Detect which cell encompasses the target text, then output its [x, y] center coordinate. 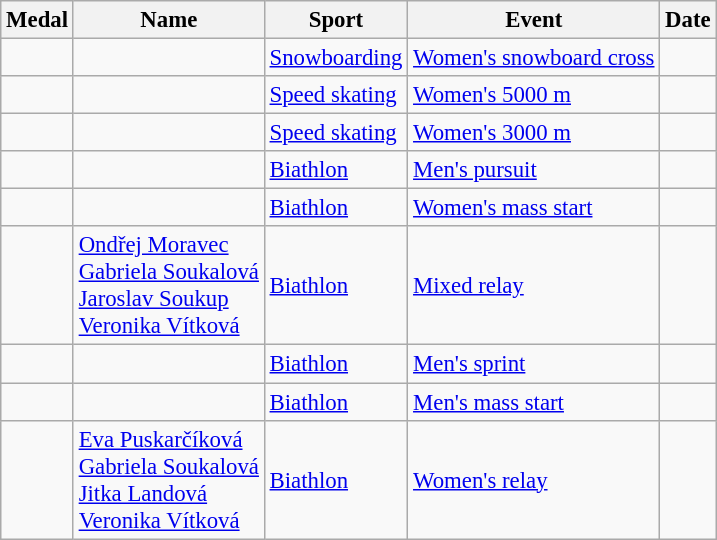
Women's relay [534, 480]
Mixed relay [534, 286]
Women's snowboard cross [534, 58]
Women's 5000 m [534, 95]
Eva PuskarčíkováGabriela SoukalováJitka LandováVeronika Vítková [168, 480]
Men's sprint [534, 364]
Men's pursuit [534, 170]
Date [688, 20]
Medal [38, 20]
Snowboarding [336, 58]
Event [534, 20]
Sport [336, 20]
Ondřej MoravecGabriela SoukalováJaroslav SoukupVeronika Vítková [168, 286]
Women's mass start [534, 208]
Name [168, 20]
Men's mass start [534, 402]
Women's 3000 m [534, 133]
